From the cell containing the given text, extract its center point as [X, Y] coordinate. 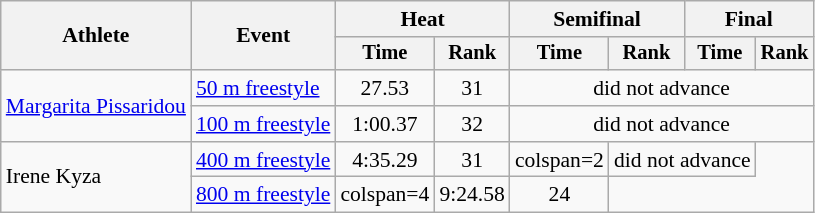
24 [560, 195]
400 m freestyle [263, 160]
9:24.58 [472, 195]
27.53 [384, 88]
4:35.29 [384, 160]
Semifinal [597, 19]
Heat [422, 19]
colspan=2 [560, 160]
Final [748, 19]
50 m freestyle [263, 88]
Irene Kyza [96, 178]
Athlete [96, 36]
800 m freestyle [263, 195]
colspan=4 [384, 195]
Event [263, 36]
Margarita Pissaridou [96, 106]
1:00.37 [384, 124]
32 [472, 124]
100 m freestyle [263, 124]
